Provide the (x, y) coordinate of the cell's center where the given text is located.  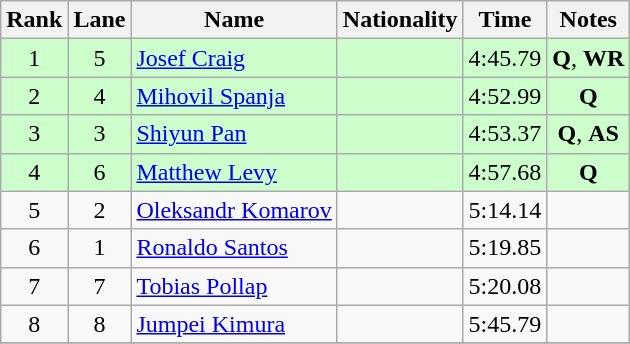
Nationality (400, 20)
5:20.08 (505, 286)
Name (234, 20)
Q, AS (588, 134)
4:52.99 (505, 96)
Rank (34, 20)
Mihovil Spanja (234, 96)
5:45.79 (505, 324)
Lane (100, 20)
Josef Craig (234, 58)
Time (505, 20)
Matthew Levy (234, 172)
4:45.79 (505, 58)
Oleksandr Komarov (234, 210)
Notes (588, 20)
Q, WR (588, 58)
4:53.37 (505, 134)
Shiyun Pan (234, 134)
Tobias Pollap (234, 286)
5:14.14 (505, 210)
Jumpei Kimura (234, 324)
Ronaldo Santos (234, 248)
5:19.85 (505, 248)
4:57.68 (505, 172)
